Locate the cell with the specified text and output its [x, y] center coordinate. 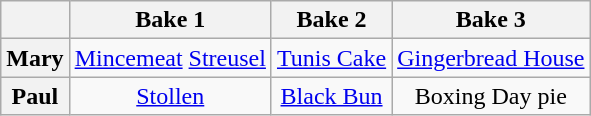
Boxing Day pie [491, 96]
Paul [35, 96]
Tunis Cake [331, 58]
Bake 2 [331, 20]
Bake 3 [491, 20]
Mincemeat Streusel [170, 58]
Gingerbread House [491, 58]
Black Bun [331, 96]
Stollen [170, 96]
Bake 1 [170, 20]
Mary [35, 58]
